Capture the cell that displays the provided text and extract its [x, y] central coordinate. 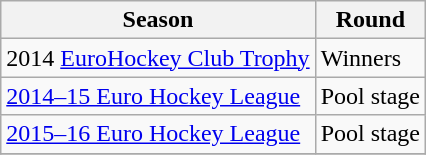
2015–16 Euro Hockey League [158, 134]
Season [158, 20]
2014–15 Euro Hockey League [158, 96]
Round [370, 20]
Winners [370, 58]
2014 EuroHockey Club Trophy [158, 58]
